Find where the given text appears and provide that cell's center as [x, y] coordinate. 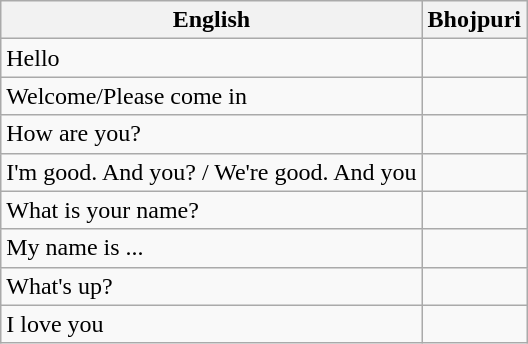
I'm good. And you? / We're good. And you [212, 172]
I love you [212, 324]
Hello [212, 58]
Bhojpuri [474, 20]
Welcome/Please come in [212, 96]
English [212, 20]
How are you? [212, 134]
What is your name? [212, 210]
My name is ... [212, 248]
What's up? [212, 286]
